Provide the (x, y) coordinate of the cell's center where the given text is located.  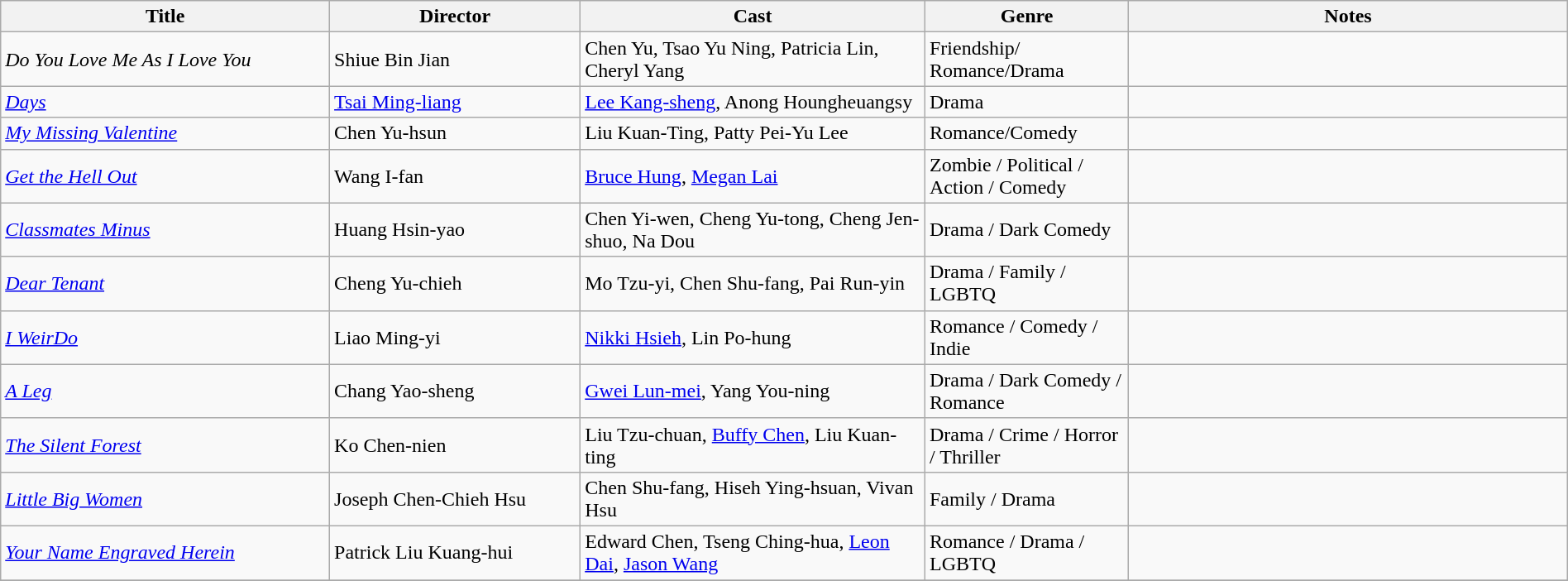
Classmates Minus (165, 230)
Drama / Dark Comedy (1026, 230)
I WeirDo (165, 338)
Romance / Comedy / Indie (1026, 338)
Nikki Hsieh, Lin Po-hung (753, 338)
Lee Kang-sheng, Anong Houngheuangsy (753, 102)
The Silent Forest (165, 445)
Get the Hell Out (165, 175)
Chen Yu, Tsao Yu Ning, Patricia Lin, Cheryl Yang (753, 60)
Liu Tzu-chuan, Buffy Chen, Liu Kuan-ting (753, 445)
Edward Chen, Tseng Ching-hua, Leon Dai, Jason Wang (753, 553)
Romance / Drama / LGBTQ (1026, 553)
Director (455, 17)
Huang Hsin-yao (455, 230)
Friendship/ Romance/Drama (1026, 60)
Notes (1348, 17)
Family / Drama (1026, 498)
Chen Yu-hsun (455, 133)
Chang Yao-sheng (455, 391)
Ko Chen-nien (455, 445)
Chen Yi-wen, Cheng Yu-tong, Cheng Jen-shuo, Na Dou (753, 230)
Liao Ming-yi (455, 338)
Gwei Lun-mei, Yang You-ning (753, 391)
My Missing Valentine (165, 133)
Genre (1026, 17)
Drama / Family / LGBTQ (1026, 283)
Cheng Yu-chieh (455, 283)
Romance/Comedy (1026, 133)
Shiue Bin Jian (455, 60)
Tsai Ming-liang (455, 102)
Little Big Women (165, 498)
Liu Kuan-Ting, Patty Pei-Yu Lee (753, 133)
Days (165, 102)
Drama (1026, 102)
Bruce Hung, Megan Lai (753, 175)
Wang I-fan (455, 175)
Drama / Dark Comedy / Romance (1026, 391)
Drama / Crime / Horror / Thriller (1026, 445)
Patrick Liu Kuang-hui (455, 553)
Your Name Engraved Herein (165, 553)
Do You Love Me As I Love You (165, 60)
Mo Tzu-yi, Chen Shu-fang, Pai Run-yin (753, 283)
Zombie / Political / Action / Comedy (1026, 175)
Joseph Chen-Chieh Hsu (455, 498)
Title (165, 17)
Dear Tenant (165, 283)
Cast (753, 17)
A Leg (165, 391)
Chen Shu-fang, Hiseh Ying-hsuan, Vivan Hsu (753, 498)
